Return the [x, y] coordinate for the center point of the cell that contains the specified text.  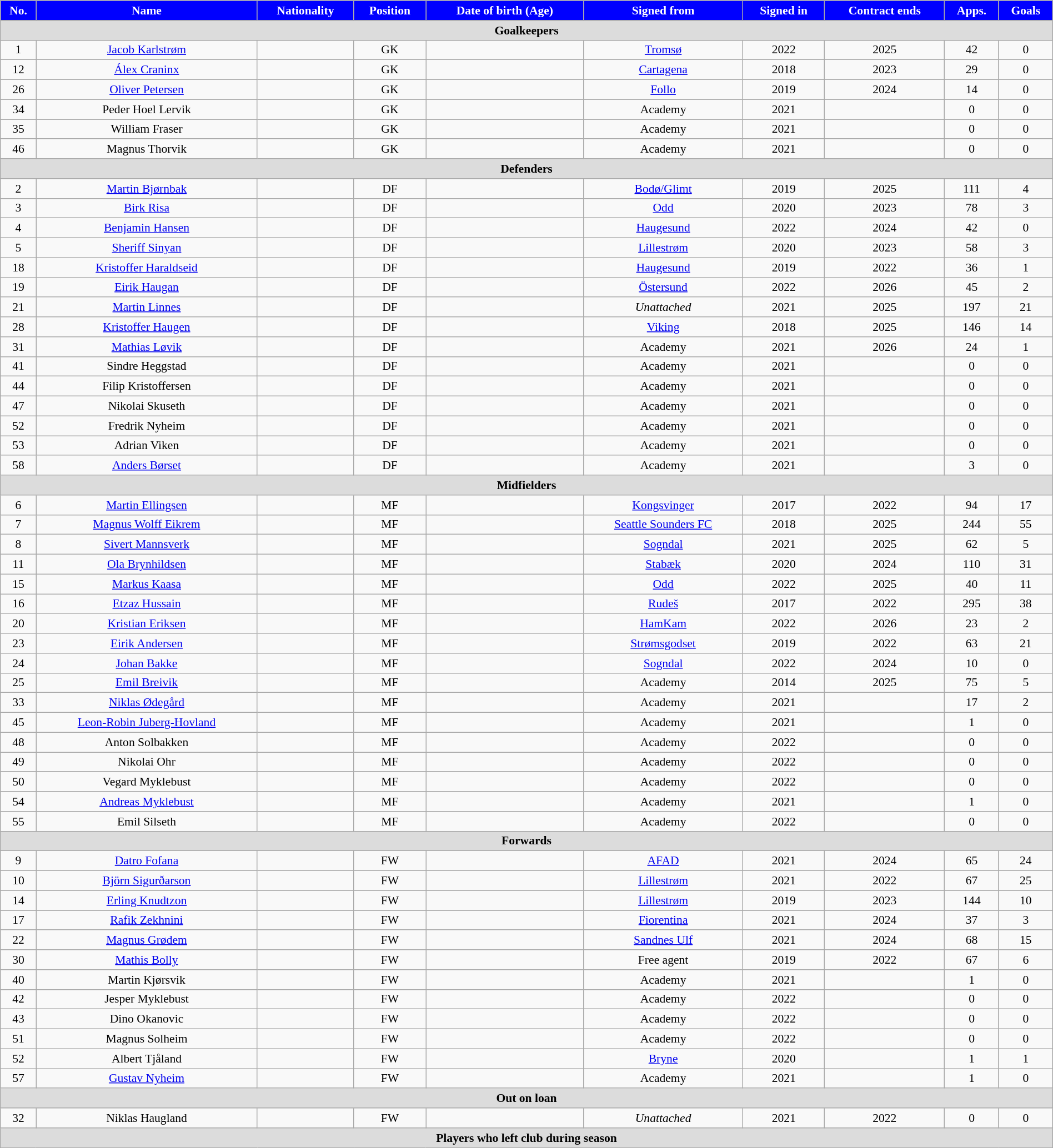
144 [972, 900]
12 [18, 70]
Out on loan [526, 1099]
Magnus Thorvik [147, 149]
Álex Craninx [147, 70]
Dino Okanovic [147, 1019]
Players who left club during season [526, 1138]
HamKam [663, 624]
Date of birth (Age) [505, 11]
Sivert Mannsverk [147, 545]
62 [972, 545]
Benjamin Hansen [147, 228]
Kongsvinger [663, 505]
Emil Silseth [147, 822]
Kristian Eriksen [147, 624]
75 [972, 683]
Bodø/Glimt [663, 189]
57 [18, 1079]
Johan Bakke [147, 663]
35 [18, 129]
9 [18, 861]
29 [972, 70]
94 [972, 505]
34 [18, 109]
16 [18, 604]
65 [972, 861]
Tromsø [663, 50]
Peder Hoel Lervik [147, 109]
Kristoffer Haugen [147, 327]
28 [18, 327]
Datro Fofana [147, 861]
Filip Kristoffersen [147, 386]
Midfielders [526, 485]
46 [18, 149]
Mathias Løvik [147, 347]
43 [18, 1019]
Magnus Grødem [147, 940]
18 [18, 268]
78 [972, 208]
Emil Breivik [147, 683]
36 [972, 268]
48 [18, 742]
Niklas Ødegård [147, 703]
Rafik Zekhnini [147, 920]
146 [972, 327]
Fiorentina [663, 920]
44 [18, 386]
Forwards [526, 841]
Etzaz Hussain [147, 604]
38 [1025, 604]
Markus Kaasa [147, 584]
32 [18, 1118]
Free agent [663, 960]
110 [972, 565]
Björn Sigurðarson [147, 881]
AFAD [663, 861]
51 [18, 1039]
2014 [784, 683]
Magnus Solheim [147, 1039]
Contract ends [885, 11]
Martin Kjørsvik [147, 980]
Goalkeepers [526, 31]
Anton Solbakken [147, 742]
Oliver Petersen [147, 90]
Kristoffer Haraldseid [147, 268]
No. [18, 11]
19 [18, 288]
Martin Linnes [147, 308]
Follo [663, 90]
33 [18, 703]
Andreas Myklebust [147, 802]
Adrian Viken [147, 446]
8 [18, 545]
Östersund [663, 288]
Vegard Myklebust [147, 782]
Fredrik Nyheim [147, 426]
Jesper Myklebust [147, 999]
Goals [1025, 11]
Strømsgodset [663, 643]
Albert Tjåland [147, 1059]
197 [972, 308]
295 [972, 604]
20 [18, 624]
54 [18, 802]
Eirik Andersen [147, 643]
Viking [663, 327]
Sheriff Sinyan [147, 248]
111 [972, 189]
Cartagena [663, 70]
Niklas Haugland [147, 1118]
Leon-Robin Juberg-Hovland [147, 723]
47 [18, 406]
Martin Bjørnbak [147, 189]
Sandnes Ulf [663, 940]
26 [18, 90]
Seattle Sounders FC [663, 525]
41 [18, 366]
22 [18, 940]
7 [18, 525]
Sindre Heggstad [147, 366]
244 [972, 525]
68 [972, 940]
50 [18, 782]
Gustav Nyheim [147, 1079]
Stabæk [663, 565]
Bryne [663, 1059]
37 [972, 920]
49 [18, 762]
Apps. [972, 11]
Position [390, 11]
Martin Ellingsen [147, 505]
Magnus Wolff Eikrem [147, 525]
53 [18, 446]
Birk Risa [147, 208]
30 [18, 960]
Signed from [663, 11]
Rudeš [663, 604]
Signed in [784, 11]
Erling Knudtzon [147, 900]
William Fraser [147, 129]
Nikolai Ohr [147, 762]
Ola Brynhildsen [147, 565]
Defenders [526, 169]
Anders Børset [147, 466]
Nikolai Skuseth [147, 406]
Jacob Karlstrøm [147, 50]
Name [147, 11]
Mathis Bolly [147, 960]
63 [972, 643]
Eirik Haugan [147, 288]
Nationality [305, 11]
